Determine the (x, y) coordinate at the center of the cell enclosing the given text.  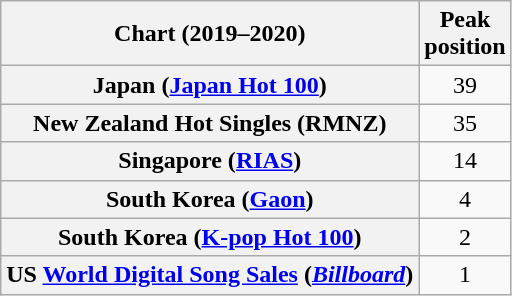
35 (465, 123)
Singapore (RIAS) (210, 161)
14 (465, 161)
South Korea (K-pop Hot 100) (210, 237)
Japan (Japan Hot 100) (210, 85)
Peakposition (465, 34)
1 (465, 275)
4 (465, 199)
New Zealand Hot Singles (RMNZ) (210, 123)
Chart (2019–2020) (210, 34)
2 (465, 237)
South Korea (Gaon) (210, 199)
US World Digital Song Sales (Billboard) (210, 275)
39 (465, 85)
